Provide the (X, Y) coordinate of the cell's center where the given text is located.  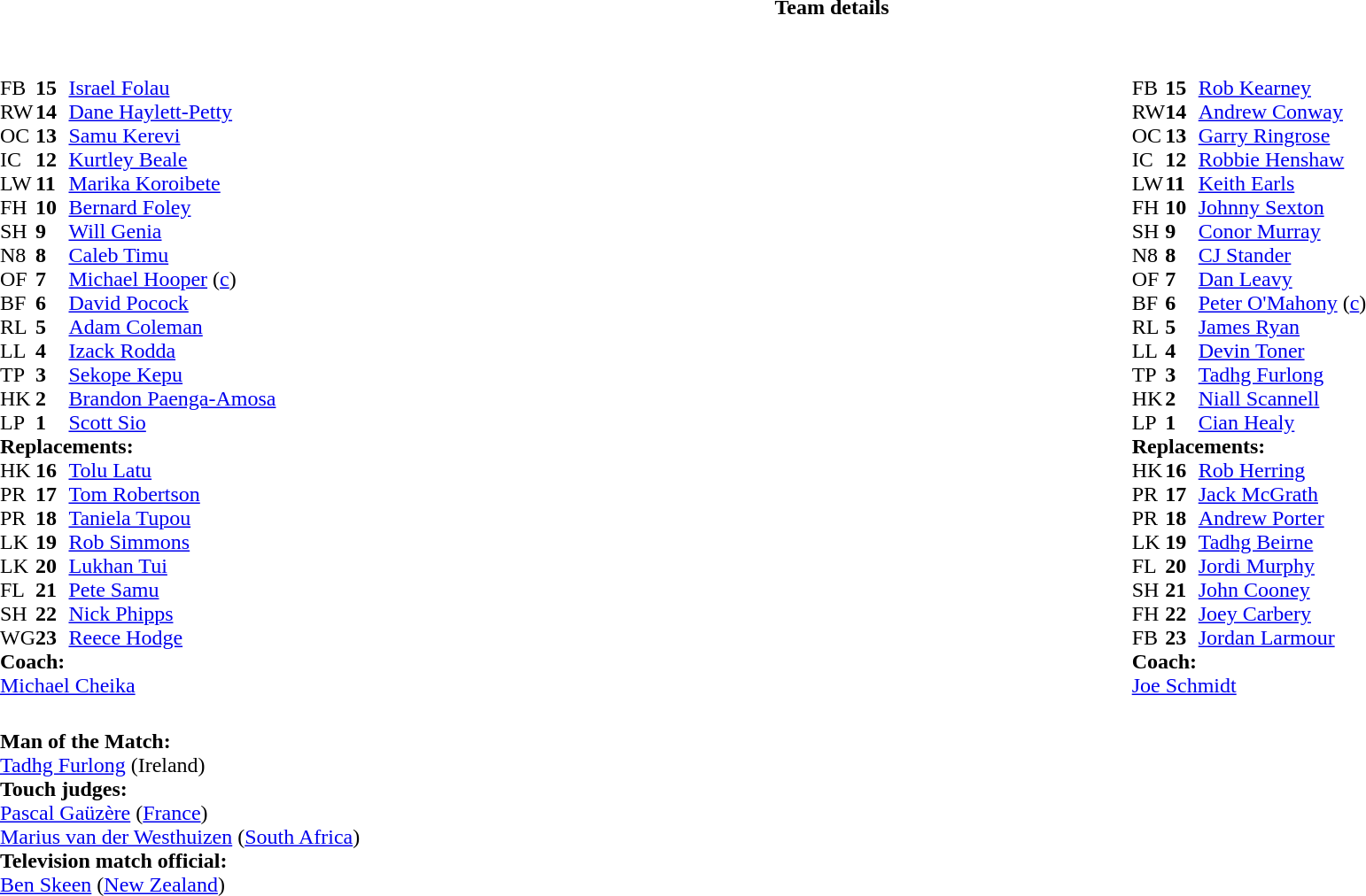
Nick Phipps (172, 614)
Israel Folau (172, 89)
Marika Koroibete (172, 184)
Reece Hodge (172, 637)
Will Genia (172, 232)
Sekope Kepu (172, 375)
Bernard Foley (172, 207)
Adam Coleman (172, 328)
Dane Haylett-Petty (172, 112)
Michael Hooper (c) (172, 280)
Coach: (138, 662)
Tolu Latu (172, 471)
Tom Robertson (172, 494)
Scott Sio (172, 423)
Izack Rodda (172, 351)
Rob Simmons (172, 542)
Taniela Tupou (172, 519)
Replacements: (138, 446)
Caleb Timu (172, 255)
Brandon Paenga-Amosa (172, 398)
Pete Samu (172, 590)
David Pocock (172, 303)
Michael Cheika (138, 685)
WG (18, 637)
Samu Kerevi (172, 136)
Lukhan Tui (172, 567)
Kurtley Beale (172, 159)
